Find where the given text appears and provide that cell's center as (x, y) coordinate. 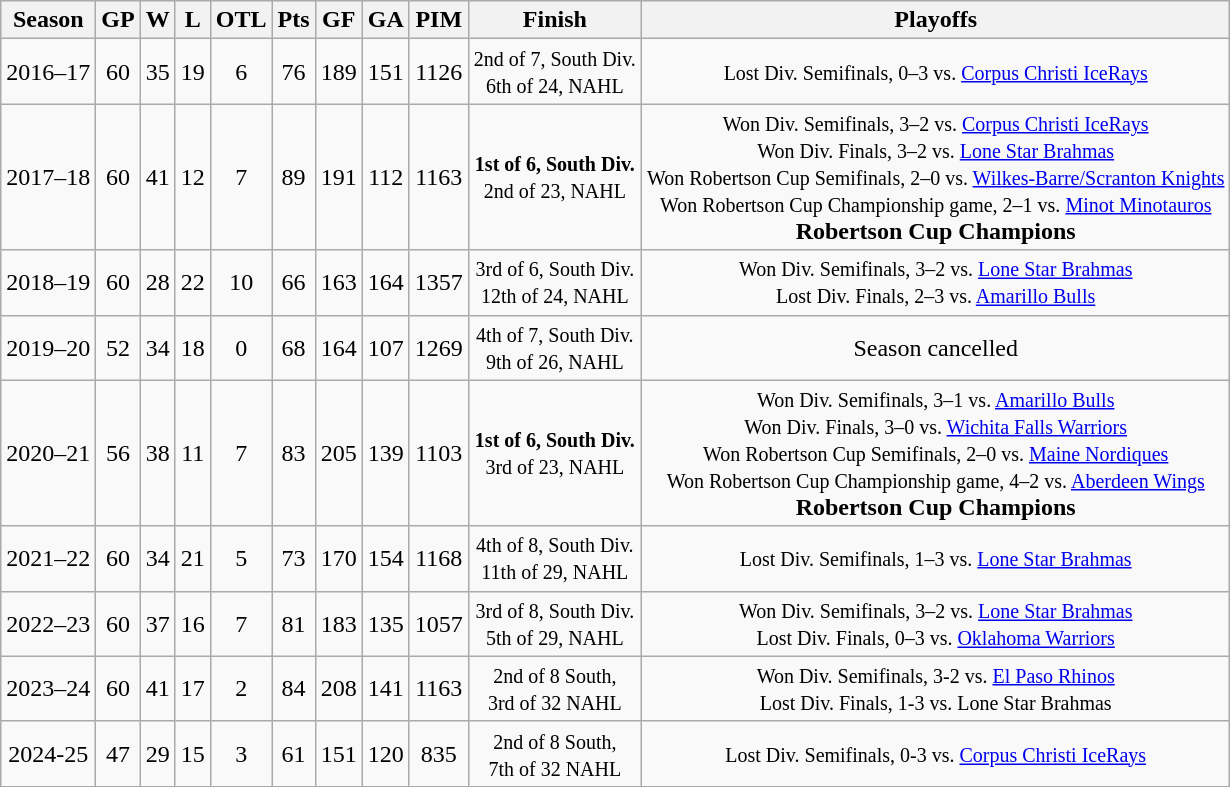
47 (118, 754)
2 (241, 688)
112 (386, 177)
1st of 6, South Div.3rd of 23, NAHL (554, 453)
11 (192, 453)
1057 (438, 624)
1103 (438, 453)
120 (386, 754)
GF (338, 20)
141 (386, 688)
139 (386, 453)
2022–23 (48, 624)
208 (338, 688)
Lost Div. Semifinals, 0–3 vs. Corpus Christi IceRays (936, 72)
12 (192, 177)
16 (192, 624)
2nd of 8 South, 7th of 32 NAHL (554, 754)
83 (294, 453)
Won Div. Semifinals, 3-2 vs. El Paso Rhinos Lost Div. Finals, 1-3 vs. Lone Star Brahmas (936, 688)
17 (192, 688)
84 (294, 688)
1126 (438, 72)
205 (338, 453)
OTL (241, 20)
61 (294, 754)
0 (241, 348)
135 (386, 624)
Won Div. Semifinals, 3–2 vs. Lone Star BrahmasLost Div. Finals, 0–3 vs. Oklahoma Warriors (936, 624)
21 (192, 558)
37 (158, 624)
W (158, 20)
22 (192, 282)
3 (241, 754)
GP (118, 20)
1168 (438, 558)
6 (241, 72)
2019–20 (48, 348)
56 (118, 453)
183 (338, 624)
163 (338, 282)
38 (158, 453)
18 (192, 348)
2023–24 (48, 688)
2018–19 (48, 282)
66 (294, 282)
2016–17 (48, 72)
2nd of 8 South,3rd of 32 NAHL (554, 688)
68 (294, 348)
3rd of 8, South Div.5th of 29, NAHL (554, 624)
5 (241, 558)
189 (338, 72)
2017–18 (48, 177)
28 (158, 282)
GA (386, 20)
191 (338, 177)
Playoffs (936, 20)
1357 (438, 282)
35 (158, 72)
4th of 8, South Div.11th of 29, NAHL (554, 558)
3rd of 6, South Div.12th of 24, NAHL (554, 282)
2024-25 (48, 754)
52 (118, 348)
19 (192, 72)
76 (294, 72)
154 (386, 558)
Lost Div. Semifinals, 1–3 vs. Lone Star Brahmas (936, 558)
2021–22 (48, 558)
2nd of 7, South Div.6th of 24, NAHL (554, 72)
107 (386, 348)
Season cancelled (936, 348)
1st of 6, South Div.2nd of 23, NAHL (554, 177)
835 (438, 754)
1269 (438, 348)
Won Div. Semifinals, 3–2 vs. Lone Star BrahmasLost Div. Finals, 2–3 vs. Amarillo Bulls (936, 282)
73 (294, 558)
89 (294, 177)
81 (294, 624)
Pts (294, 20)
4th of 7, South Div.9th of 26, NAHL (554, 348)
170 (338, 558)
L (192, 20)
2020–21 (48, 453)
Lost Div. Semifinals, 0-3 vs. Corpus Christi IceRays (936, 754)
29 (158, 754)
10 (241, 282)
PIM (438, 20)
15 (192, 754)
Finish (554, 20)
Season (48, 20)
